Return [X, Y] of the center of cell containing provided text 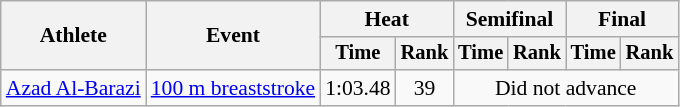
Event [233, 36]
Azad Al-Barazi [74, 88]
39 [425, 88]
1:03.48 [358, 88]
Final [622, 19]
100 m breaststroke [233, 88]
Semifinal [509, 19]
Athlete [74, 36]
Heat [386, 19]
Did not advance [566, 88]
